From the cell containing the given text, extract its center point as [x, y] coordinate. 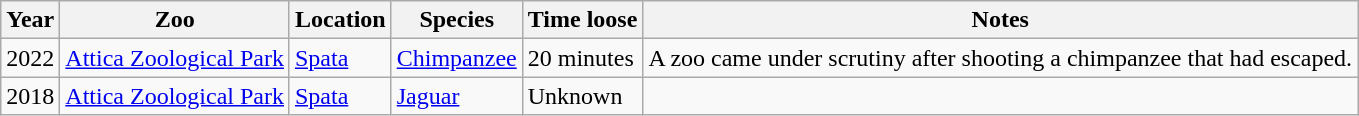
Species [456, 20]
Unknown [582, 96]
Location [340, 20]
Jaguar [456, 96]
20 minutes [582, 58]
Time loose [582, 20]
Zoo [175, 20]
Chimpanzee [456, 58]
Notes [1000, 20]
Year [30, 20]
2018 [30, 96]
2022 [30, 58]
A zoo came under scrutiny after shooting a chimpanzee that had escaped. [1000, 58]
